Provide the [x, y] coordinate of the cell's center where the given text is located.  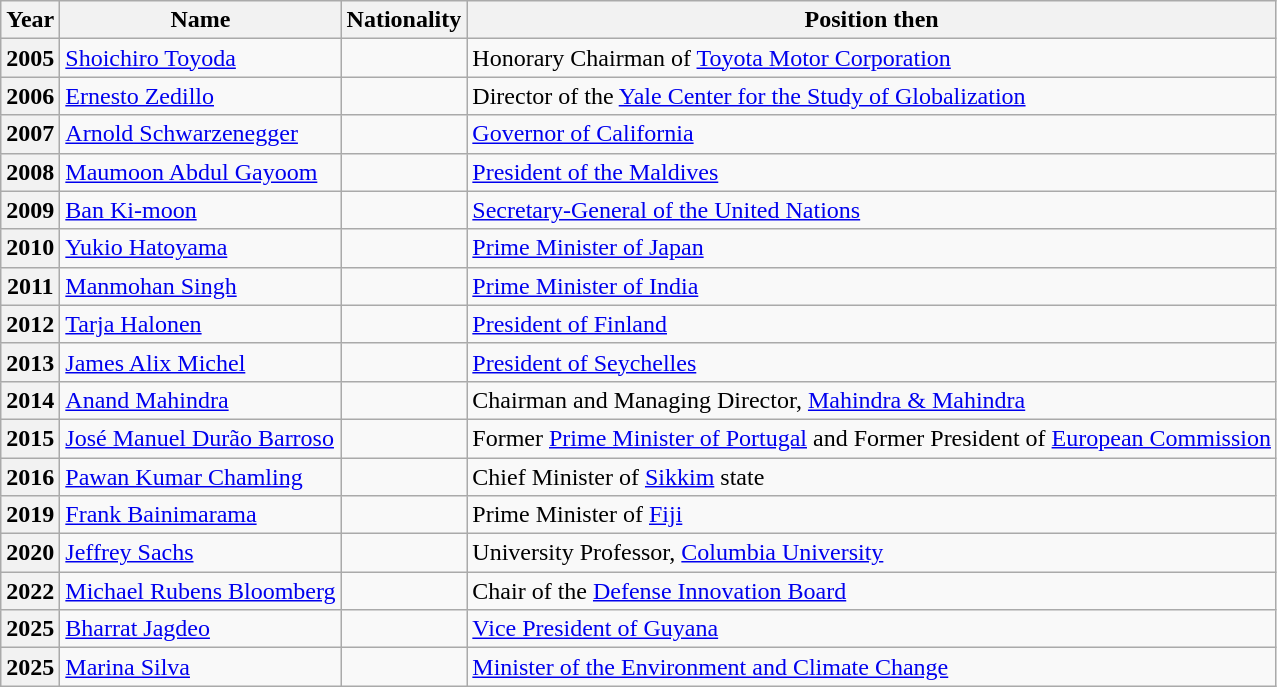
2020 [30, 553]
Minister of the Environment and Climate Change [872, 667]
Chairman and Managing Director, Mahindra & Mahindra [872, 400]
2012 [30, 324]
President of Finland [872, 324]
Marina Silva [200, 667]
2014 [30, 400]
José Manuel Durão Barroso [200, 438]
James Alix Michel [200, 362]
Maumoon Abdul Gayoom [200, 172]
2006 [30, 96]
Chair of the Defense Innovation Board [872, 591]
2007 [30, 134]
Jeffrey Sachs [200, 553]
2010 [30, 248]
2019 [30, 515]
Ban Ki-moon [200, 210]
Bharrat Jagdeo [200, 629]
Former Prime Minister of Portugal and Former President of European Commission [872, 438]
Chief Minister of Sikkim state [872, 477]
Honorary Chairman of Toyota Motor Corporation [872, 58]
Michael Rubens Bloomberg [200, 591]
Frank Bainimarama [200, 515]
Yukio Hatoyama [200, 248]
Ernesto Zedillo [200, 96]
2015 [30, 438]
University Professor, Columbia University [872, 553]
2009 [30, 210]
Secretary-General of the United Nations [872, 210]
Vice President of Guyana [872, 629]
Tarja Halonen [200, 324]
Governor of California [872, 134]
Manmohan Singh [200, 286]
Director of the Yale Center for the Study of Globalization [872, 96]
Name [200, 20]
President of the Maldives [872, 172]
2005 [30, 58]
President of Seychelles [872, 362]
Prime Minister of India [872, 286]
Year [30, 20]
Position then [872, 20]
Nationality [404, 20]
Prime Minister of Japan [872, 248]
Arnold Schwarzenegger [200, 134]
2013 [30, 362]
2022 [30, 591]
Prime Minister of Fiji [872, 515]
Pawan Kumar Chamling [200, 477]
2011 [30, 286]
2008 [30, 172]
2016 [30, 477]
Shoichiro Toyoda [200, 58]
Anand Mahindra [200, 400]
